Output the (X, Y) coordinate of the center of the cell containing the given text.  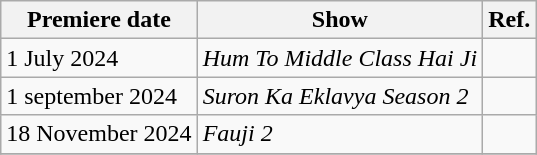
Show (340, 20)
Hum To Middle Class Hai Ji (340, 58)
1 september 2024 (99, 96)
Fauji 2 (340, 134)
18 November 2024 (99, 134)
Premiere date (99, 20)
1 July 2024 (99, 58)
Suron Ka Eklavya Season 2 (340, 96)
Ref. (510, 20)
